Find where the given text appears and provide that cell's center as [X, Y] coordinate. 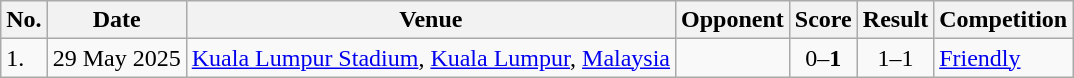
Score [823, 20]
1–1 [895, 58]
0–1 [823, 58]
No. [24, 20]
Competition [1004, 20]
Result [895, 20]
Opponent [733, 20]
Friendly [1004, 58]
29 May 2025 [116, 58]
1. [24, 58]
Date [116, 20]
Venue [430, 20]
Kuala Lumpur Stadium, Kuala Lumpur, Malaysia [430, 58]
